From the cell containing the given text, extract its center point as (x, y) coordinate. 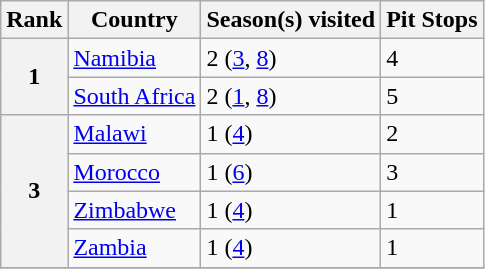
2 (1, 8) (291, 96)
2 (3, 8) (291, 58)
Morocco (134, 172)
South Africa (134, 96)
4 (432, 58)
Zambia (134, 248)
5 (432, 96)
1 (6) (291, 172)
Malawi (134, 134)
2 (432, 134)
Zimbabwe (134, 210)
Country (134, 20)
Pit Stops (432, 20)
Namibia (134, 58)
Season(s) visited (291, 20)
Rank (34, 20)
